Identify which cell holds the provided text, then report its [x, y] central coordinate. 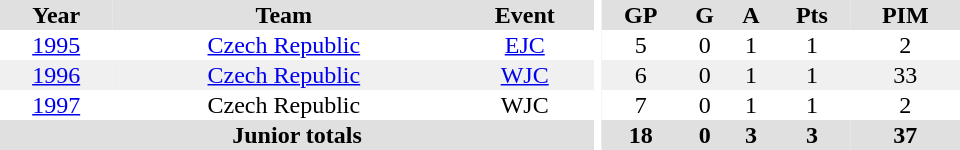
Pts [812, 15]
GP [641, 15]
Junior totals [297, 135]
37 [905, 135]
Year [56, 15]
5 [641, 45]
G [705, 15]
Event [524, 15]
1995 [56, 45]
A [752, 15]
PIM [905, 15]
7 [641, 105]
18 [641, 135]
1996 [56, 75]
1997 [56, 105]
EJC [524, 45]
Team [284, 15]
6 [641, 75]
33 [905, 75]
